Identify which cell holds the provided text, then report its (X, Y) central coordinate. 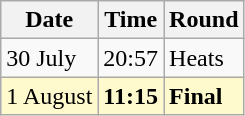
Final (204, 96)
Round (204, 20)
11:15 (131, 96)
1 August (50, 96)
Date (50, 20)
20:57 (131, 58)
Heats (204, 58)
30 July (50, 58)
Time (131, 20)
